Determine the [x, y] coordinate at the center of the cell enclosing the given text.  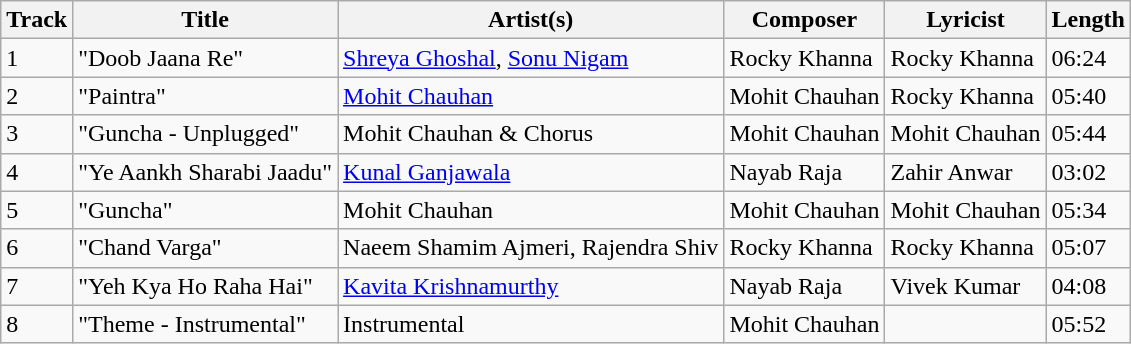
06:24 [1088, 58]
6 [37, 248]
4 [37, 172]
Composer [804, 20]
Kavita Krishnamurthy [531, 286]
7 [37, 286]
Shreya Ghoshal, Sonu Nigam [531, 58]
"Doob Jaana Re" [206, 58]
05:52 [1088, 324]
3 [37, 134]
1 [37, 58]
"Paintra" [206, 96]
Artist(s) [531, 20]
"Chand Varga" [206, 248]
Lyricist [966, 20]
5 [37, 210]
Vivek Kumar [966, 286]
2 [37, 96]
05:40 [1088, 96]
Title [206, 20]
"Ye Aankh Sharabi Jaadu" [206, 172]
"Yeh Kya Ho Raha Hai" [206, 286]
8 [37, 324]
Length [1088, 20]
"Guncha" [206, 210]
"Guncha - Unplugged" [206, 134]
Kunal Ganjawala [531, 172]
03:02 [1088, 172]
Mohit Chauhan & Chorus [531, 134]
05:44 [1088, 134]
"Theme - Instrumental" [206, 324]
05:34 [1088, 210]
05:07 [1088, 248]
Instrumental [531, 324]
04:08 [1088, 286]
Naeem Shamim Ajmeri, Rajendra Shiv [531, 248]
Track [37, 20]
Zahir Anwar [966, 172]
